Locate the cell with the specified text and output its [X, Y] center coordinate. 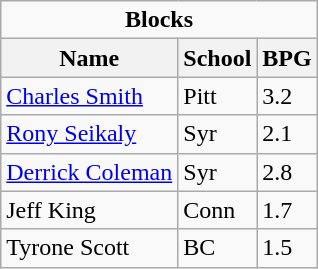
School [218, 58]
Conn [218, 210]
Tyrone Scott [90, 248]
Rony Seikaly [90, 134]
Charles Smith [90, 96]
BC [218, 248]
2.8 [287, 172]
2.1 [287, 134]
Name [90, 58]
1.7 [287, 210]
Pitt [218, 96]
Jeff King [90, 210]
Blocks [159, 20]
3.2 [287, 96]
Derrick Coleman [90, 172]
1.5 [287, 248]
BPG [287, 58]
